Identify which cell holds the provided text, then report its [x, y] central coordinate. 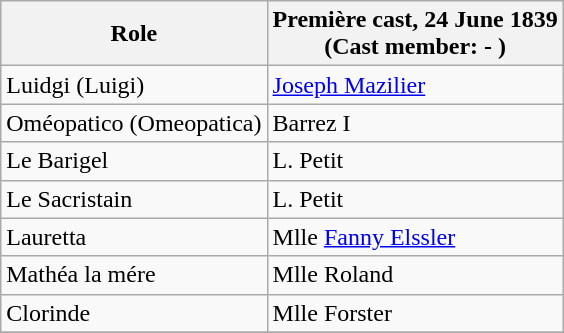
Première cast, 24 June 1839(Cast member: - ) [415, 34]
Le Sacristain [134, 199]
Mathéa la mére [134, 275]
Clorinde [134, 313]
Oméopatico (Omeopatica) [134, 123]
Joseph Mazilier [415, 85]
Barrez I [415, 123]
Mlle Roland [415, 275]
Luidgi (Luigi) [134, 85]
Role [134, 34]
Mlle Fanny Elssler [415, 237]
Mlle Forster [415, 313]
Le Barigel [134, 161]
Lauretta [134, 237]
